Find where the given text appears and provide that cell's center as (X, Y) coordinate. 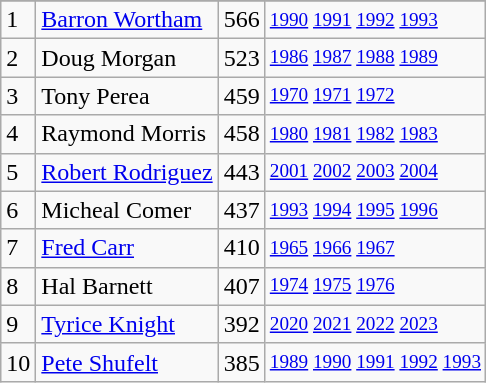
566 (242, 20)
Doug Morgan (127, 58)
Pete Shufelt (127, 362)
Micheal Comer (127, 210)
1986 1987 1988 1989 (375, 58)
459 (242, 96)
7 (18, 248)
437 (242, 210)
Fred Carr (127, 248)
Tony Perea (127, 96)
1980 1981 1982 1983 (375, 134)
2001 2002 2003 2004 (375, 172)
1970 1971 1972 (375, 96)
9 (18, 324)
Robert Rodriguez (127, 172)
443 (242, 172)
410 (242, 248)
6 (18, 210)
Hal Barnett (127, 286)
1965 1966 1967 (375, 248)
10 (18, 362)
Barron Wortham (127, 20)
5 (18, 172)
2 (18, 58)
Raymond Morris (127, 134)
1974 1975 1976 (375, 286)
385 (242, 362)
458 (242, 134)
Tyrice Knight (127, 324)
1989 1990 1991 1992 1993 (375, 362)
1990 1991 1992 1993 (375, 20)
1993 1994 1995 1996 (375, 210)
4 (18, 134)
523 (242, 58)
3 (18, 96)
1 (18, 20)
8 (18, 286)
407 (242, 286)
2020 2021 2022 2023 (375, 324)
392 (242, 324)
